Find where the given text appears and provide that cell's center as (X, Y) coordinate. 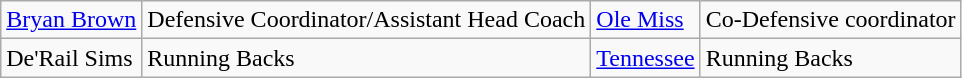
Defensive Coordinator/Assistant Head Coach (366, 20)
Tennessee (646, 58)
Co-Defensive coordinator (830, 20)
Ole Miss (646, 20)
Bryan Brown (72, 20)
De'Rail Sims (72, 58)
